Locate the cell with the specified text and output its [X, Y] center coordinate. 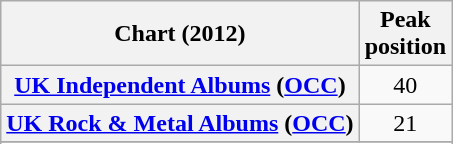
Peak position [405, 34]
21 [405, 123]
Chart (2012) [180, 34]
UK Independent Albums (OCC) [180, 85]
UK Rock & Metal Albums (OCC) [180, 123]
40 [405, 85]
